Output the [X, Y] coordinate of the center of the cell containing the given text.  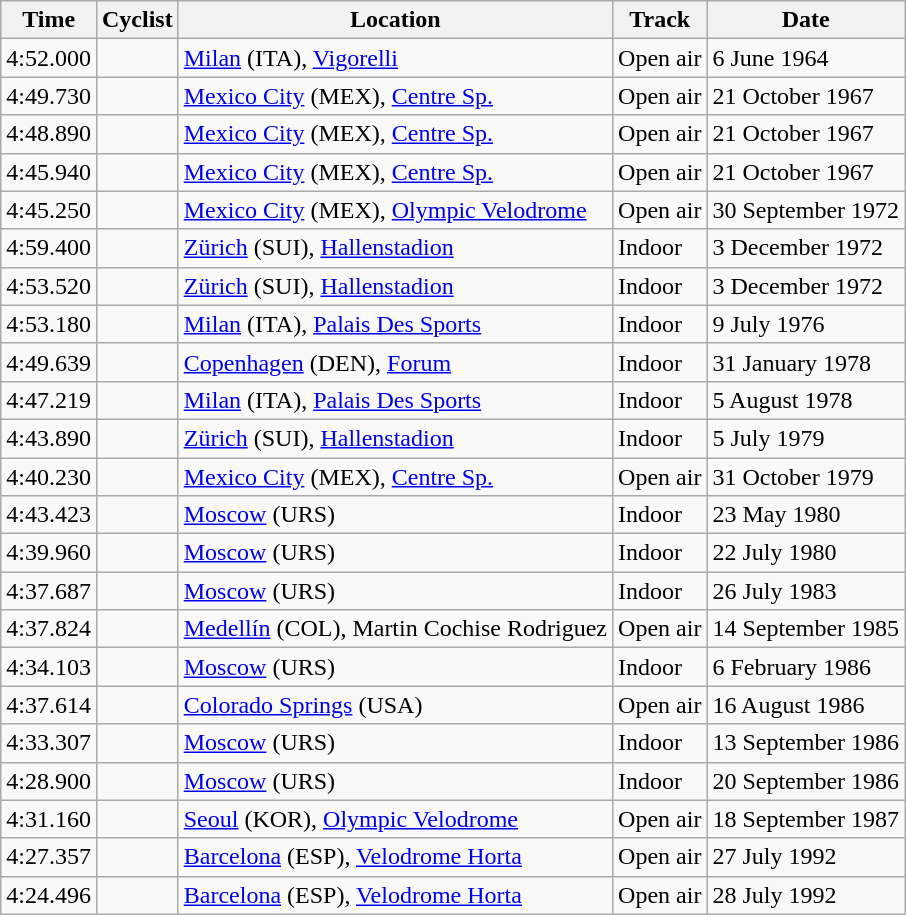
Date [806, 20]
26 July 1983 [806, 591]
4:43.890 [49, 438]
4:24.496 [49, 895]
4:40.230 [49, 477]
18 September 1987 [806, 819]
Copenhagen (DEN), Forum [395, 362]
5 August 1978 [806, 400]
5 July 1979 [806, 438]
16 August 1986 [806, 705]
23 May 1980 [806, 515]
4:49.730 [49, 96]
Track [660, 20]
4:52.000 [49, 58]
20 September 1986 [806, 781]
4:45.940 [49, 172]
4:27.357 [49, 857]
4:48.890 [49, 134]
Cyclist [137, 20]
Milan (ITA), Vigorelli [395, 58]
31 January 1978 [806, 362]
4:31.160 [49, 819]
4:33.307 [49, 743]
Time [49, 20]
6 February 1986 [806, 667]
4:37.687 [49, 591]
Medellín (COL), Martin Cochise Rodriguez [395, 629]
6 June 1964 [806, 58]
Mexico City (MEX), Olympic Velodrome [395, 210]
4:59.400 [49, 248]
4:47.219 [49, 400]
Seoul (KOR), Olympic Velodrome [395, 819]
14 September 1985 [806, 629]
4:37.824 [49, 629]
27 July 1992 [806, 857]
28 July 1992 [806, 895]
4:53.520 [49, 286]
4:37.614 [49, 705]
4:43.423 [49, 515]
4:53.180 [49, 324]
4:45.250 [49, 210]
13 September 1986 [806, 743]
4:28.900 [49, 781]
9 July 1976 [806, 324]
Location [395, 20]
31 October 1979 [806, 477]
22 July 1980 [806, 553]
4:34.103 [49, 667]
30 September 1972 [806, 210]
4:39.960 [49, 553]
Colorado Springs (USA) [395, 705]
4:49.639 [49, 362]
